Return (x, y) of the center of cell containing provided text 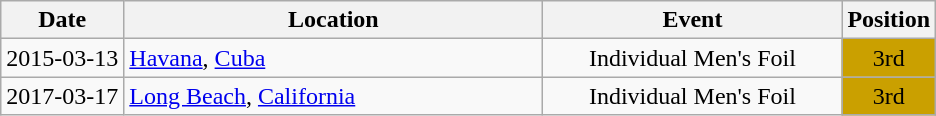
2017-03-17 (62, 96)
Date (62, 20)
Havana, Cuba (334, 58)
Location (334, 20)
Long Beach, California (334, 96)
Position (889, 20)
Event (692, 20)
2015-03-13 (62, 58)
